Extract the (X, Y) coordinate from the center of the cell holding the provided text.  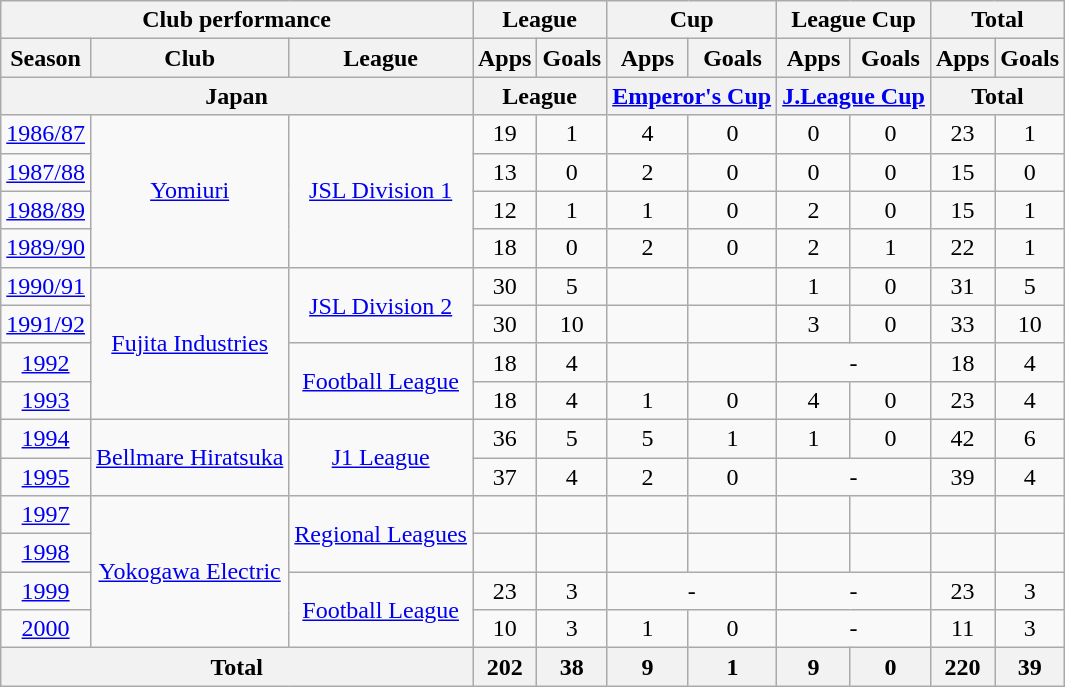
1999 (46, 591)
37 (504, 477)
1991/92 (46, 324)
33 (962, 324)
12 (504, 210)
1988/89 (46, 210)
1992 (46, 362)
1990/91 (46, 286)
220 (962, 667)
1997 (46, 515)
19 (504, 134)
31 (962, 286)
42 (962, 438)
J1 League (381, 457)
1989/90 (46, 248)
Cup (692, 20)
22 (962, 248)
Emperor's Cup (692, 96)
1987/88 (46, 172)
1994 (46, 438)
1986/87 (46, 134)
Season (46, 58)
Regional Leagues (381, 534)
JSL Division 2 (381, 305)
League Cup (854, 20)
J.League Cup (854, 96)
Yomiuri (189, 191)
1995 (46, 477)
Bellmare Hiratsuka (189, 457)
36 (504, 438)
Yokogawa Electric (189, 572)
11 (962, 629)
13 (504, 172)
6 (1030, 438)
Fujita Industries (189, 343)
2000 (46, 629)
202 (504, 667)
1993 (46, 400)
Japan (237, 96)
Club performance (237, 20)
Club (189, 58)
38 (572, 667)
JSL Division 1 (381, 191)
1998 (46, 553)
